Locate the cell with the specified text and output its [X, Y] center coordinate. 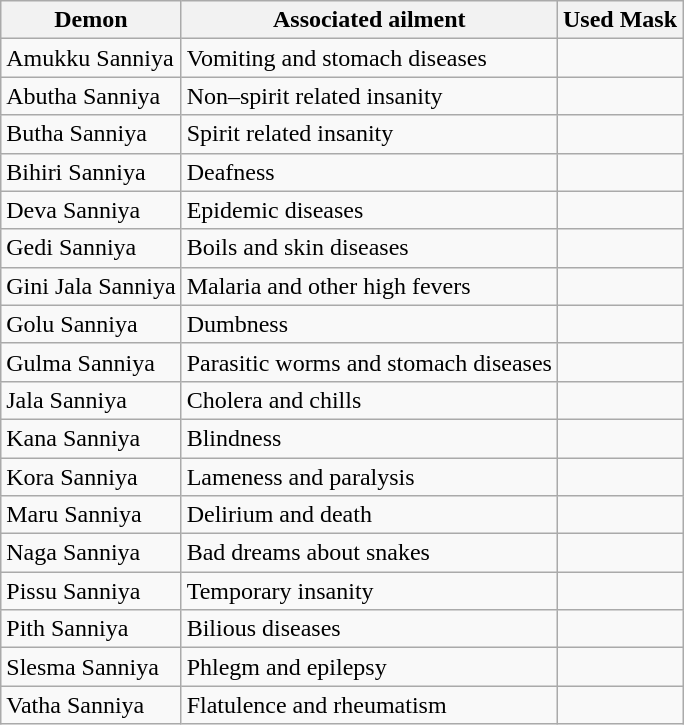
Gulma Sanniya [91, 362]
Butha Sanniya [91, 134]
Delirium and death [369, 515]
Bihiri Sanniya [91, 172]
Amukku Sanniya [91, 58]
Flatulence and rheumatism [369, 705]
Kora Sanniya [91, 477]
Lameness and paralysis [369, 477]
Gini Jala Sanniya [91, 286]
Blindness [369, 438]
Maru Sanniya [91, 515]
Parasitic worms and stomach diseases [369, 362]
Used Mask [620, 20]
Slesma Sanniya [91, 667]
Associated ailment [369, 20]
Bad dreams about snakes [369, 553]
Spirit related insanity [369, 134]
Abutha Sanniya [91, 96]
Cholera and chills [369, 400]
Temporary insanity [369, 591]
Naga Sanniya [91, 553]
Golu Sanniya [91, 324]
Vomiting and stomach diseases [369, 58]
Demon [91, 20]
Pith Sanniya [91, 629]
Vatha Sanniya [91, 705]
Boils and skin diseases [369, 248]
Gedi Sanniya [91, 248]
Deva Sanniya [91, 210]
Bilious diseases [369, 629]
Deafness [369, 172]
Malaria and other high fevers [369, 286]
Phlegm and epilepsy [369, 667]
Pissu Sanniya [91, 591]
Non–spirit related insanity [369, 96]
Dumbness [369, 324]
Jala Sanniya [91, 400]
Epidemic diseases [369, 210]
Kana Sanniya [91, 438]
